From the cell containing the given text, extract its center point as (X, Y) coordinate. 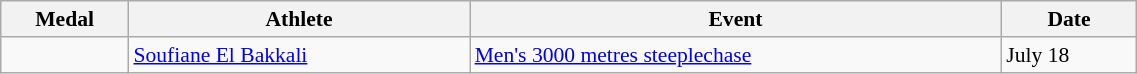
Date (1069, 19)
Event (736, 19)
Soufiane El Bakkali (298, 55)
Medal (65, 19)
July 18 (1069, 55)
Men's 3000 metres steeplechase (736, 55)
Athlete (298, 19)
